Locate the cell with the specified text and output its (X, Y) center coordinate. 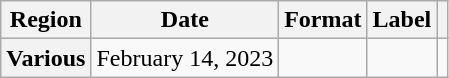
Date (185, 20)
Label (402, 20)
Format (323, 20)
Various (46, 58)
February 14, 2023 (185, 58)
Region (46, 20)
